Identify which cell holds the provided text, then report its (x, y) central coordinate. 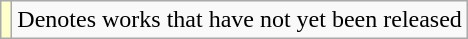
Denotes works that have not yet been released (240, 20)
